For the text-containing cell, return its midpoint in (X, Y) coordinate format. 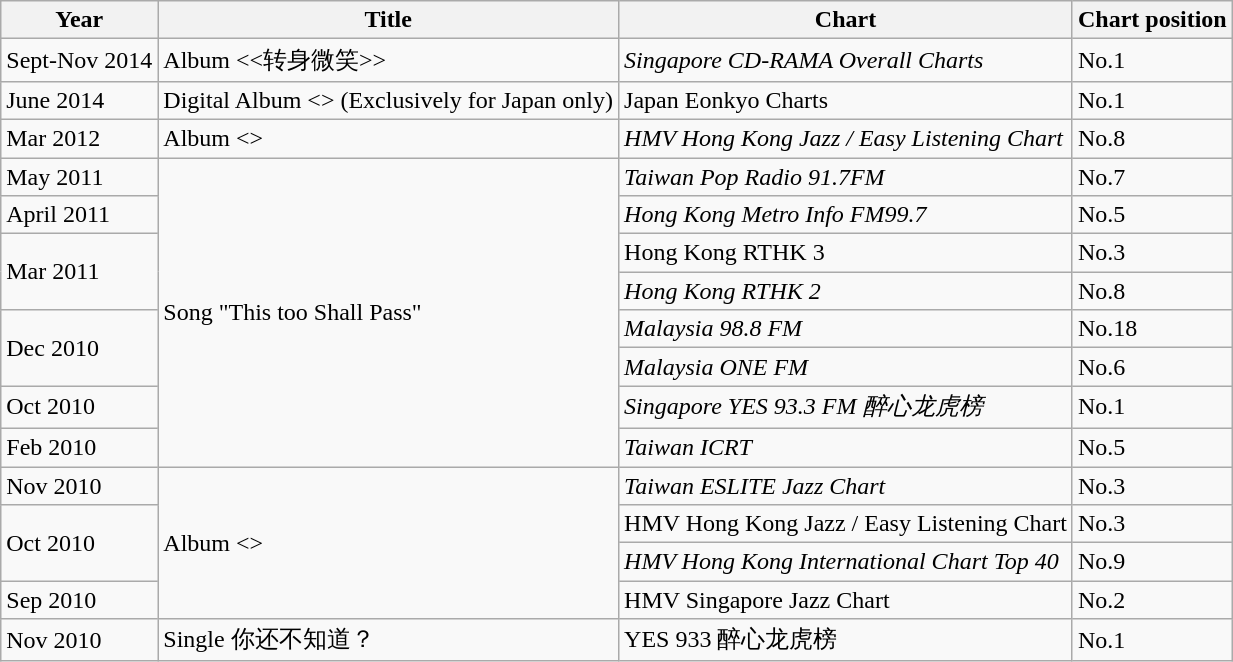
No.7 (1152, 177)
Mar 2012 (80, 138)
Hong Kong RTHK 3 (846, 253)
No.18 (1152, 329)
No.2 (1152, 600)
Taiwan ESLITE Jazz Chart (846, 485)
Dec 2010 (80, 348)
Album <<转身微笑>> (388, 60)
Sept-Nov 2014 (80, 60)
Taiwan Pop Radio 91.7FM (846, 177)
Japan Eonkyo Charts (846, 100)
YES 933 醉心龙虎榜 (846, 640)
HMV Singapore Jazz Chart (846, 600)
Malaysia 98.8 FM (846, 329)
Mar 2011 (80, 272)
May 2011 (80, 177)
No.9 (1152, 562)
No.6 (1152, 367)
Song "This too Shall Pass" (388, 312)
Year (80, 20)
Hong Kong Metro Info FM99.7 (846, 215)
Malaysia ONE FM (846, 367)
Title (388, 20)
Chart position (1152, 20)
April 2011 (80, 215)
Chart (846, 20)
HMV Hong Kong International Chart Top 40 (846, 562)
June 2014 (80, 100)
Taiwan ICRT (846, 447)
Feb 2010 (80, 447)
Digital Album <> (Exclusively for Japan only) (388, 100)
Single 你还不知道？ (388, 640)
Singapore CD-RAMA Overall Charts (846, 60)
Singapore YES 93.3 FM 醉心龙虎榜 (846, 408)
Sep 2010 (80, 600)
Hong Kong RTHK 2 (846, 291)
